Capture the cell that displays the provided text and extract its [X, Y] central coordinate. 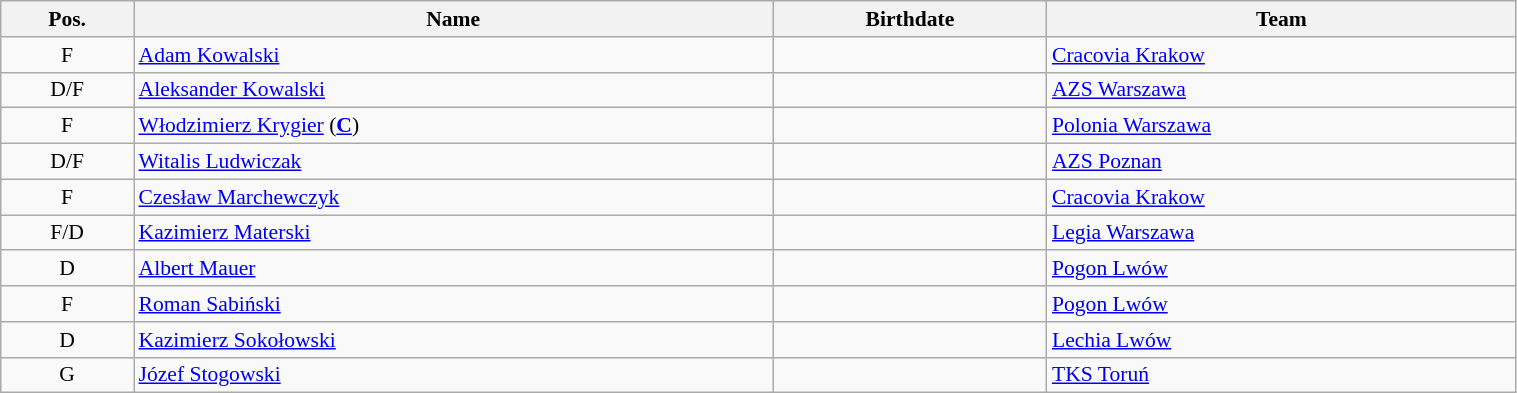
Józef Stogowski [454, 375]
F/D [68, 233]
AZS Warszawa [1282, 90]
Polonia Warszawa [1282, 126]
Włodzimierz Krygier (C) [454, 126]
Legia Warszawa [1282, 233]
Birthdate [910, 19]
AZS Poznan [1282, 162]
Czesław Marchewczyk [454, 197]
Roman Sabiński [454, 304]
Albert Mauer [454, 269]
Team [1282, 19]
Kazimierz Materski [454, 233]
Pos. [68, 19]
Lechia Lwów [1282, 340]
Witalis Ludwiczak [454, 162]
Adam Kowalski [454, 55]
Kazimierz Sokołowski [454, 340]
Aleksander Kowalski [454, 90]
Name [454, 19]
G [68, 375]
TKS Toruń [1282, 375]
